Locate the cell with the specified text and output its (x, y) center coordinate. 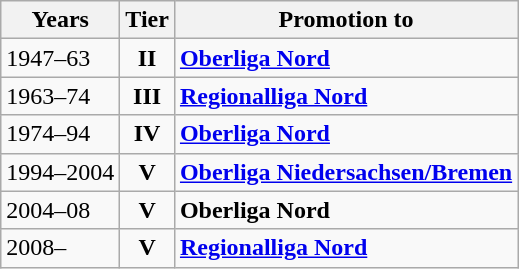
Years (60, 20)
IV (148, 134)
1947–63 (60, 58)
1974–94 (60, 134)
1994–2004 (60, 172)
III (148, 96)
Oberliga Niedersachsen/Bremen (346, 172)
2008– (60, 248)
2004–08 (60, 210)
1963–74 (60, 96)
Promotion to (346, 20)
II (148, 58)
Tier (148, 20)
